From the cell containing the given text, extract its center point as (x, y) coordinate. 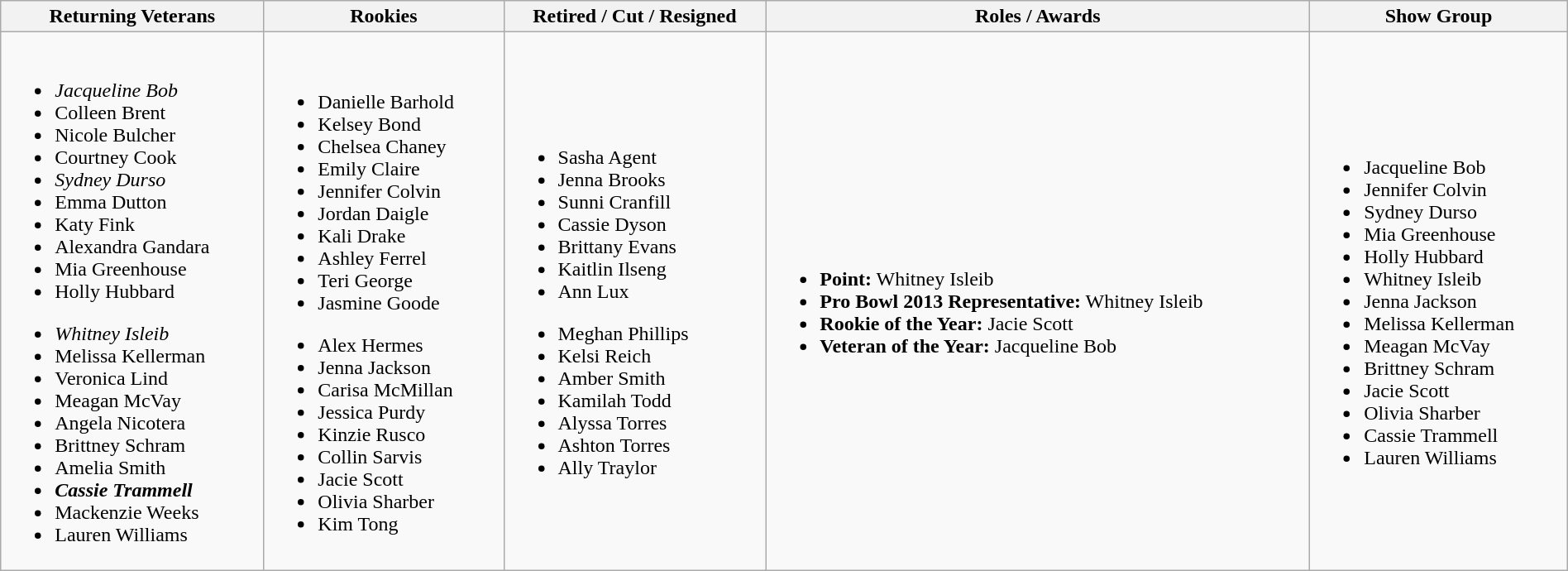
Returning Veterans (132, 17)
Rookies (384, 17)
Point: Whitney IsleibPro Bowl 2013 Representative: Whitney IsleibRookie of the Year: Jacie ScottVeteran of the Year: Jacqueline Bob (1038, 301)
Retired / Cut / Resigned (635, 17)
Roles / Awards (1038, 17)
Show Group (1439, 17)
